Identify which cell holds the provided text, then report its [x, y] central coordinate. 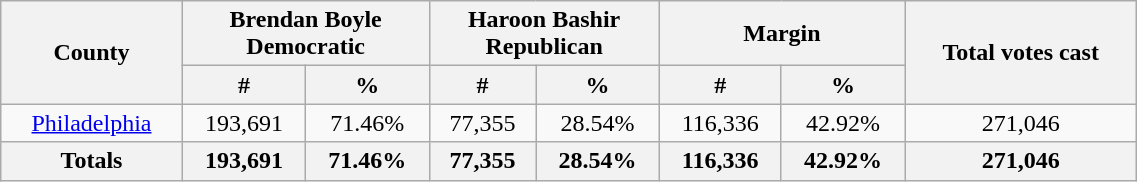
County [92, 52]
Brendan BoyleDemocratic [306, 34]
Haroon BashirRepublican [544, 34]
Margin [782, 34]
Totals [92, 161]
Total votes cast [1021, 52]
Philadelphia [92, 123]
